Pinpoint the cell where the given text exists, returning its [X, Y] midpoint coordinate. 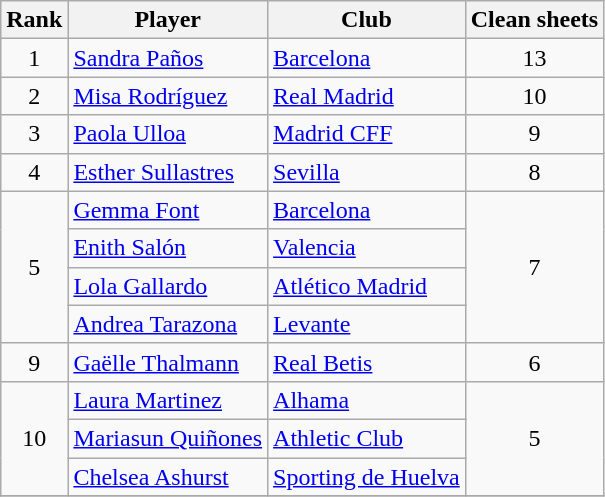
Mariasun Quiñones [168, 438]
2 [34, 96]
Laura Martinez [168, 400]
Player [168, 20]
Valencia [367, 248]
Paola Ulloa [168, 134]
Chelsea Ashurst [168, 477]
7 [534, 267]
Rank [34, 20]
Club [367, 20]
Levante [367, 324]
Andrea Tarazona [168, 324]
8 [534, 172]
Alhama [367, 400]
Misa Rodríguez [168, 96]
6 [534, 362]
Sandra Paños [168, 58]
Gemma Font [168, 210]
Clean sheets [534, 20]
Esther Sullastres [168, 172]
Sporting de Huelva [367, 477]
Lola Gallardo [168, 286]
Atlético Madrid [367, 286]
Gaëlle Thalmann [168, 362]
13 [534, 58]
Athletic Club [367, 438]
4 [34, 172]
Enith Salón [168, 248]
3 [34, 134]
Real Betis [367, 362]
1 [34, 58]
Real Madrid [367, 96]
Sevilla [367, 172]
Madrid CFF [367, 134]
